Output the (x, y) coordinate of the center of the cell containing the given text.  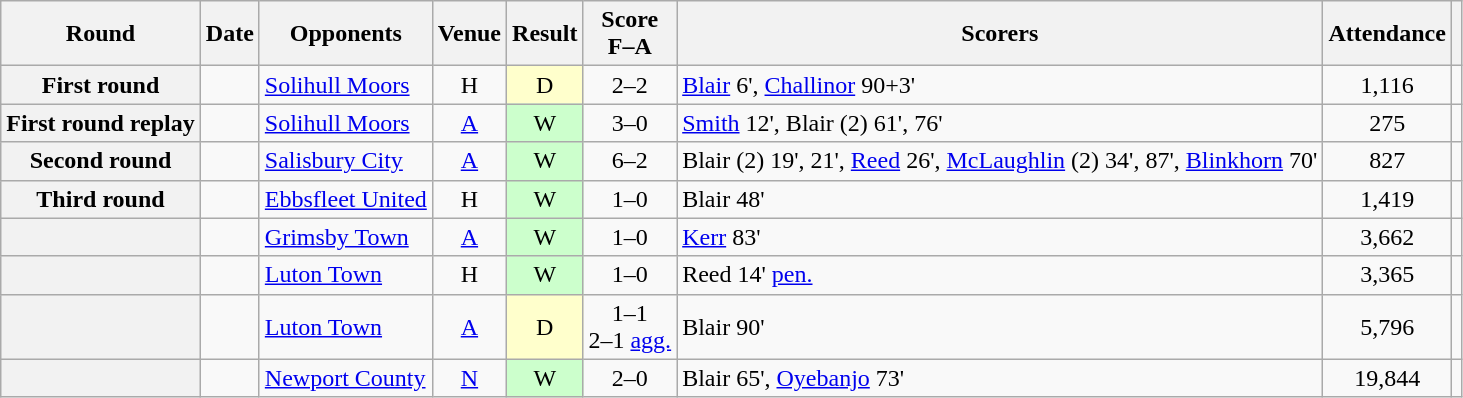
Blair 6', Challinor 90+3' (1000, 85)
Newport County (346, 378)
Blair 90' (1000, 326)
3,365 (1387, 275)
Attendance (1387, 34)
2–0 (630, 378)
Round (101, 34)
Blair 65', Oyebanjo 73' (1000, 378)
Second round (101, 161)
Salisbury City (346, 161)
Blair (2) 19', 21', Reed 26', McLaughlin (2) 34', 87', Blinkhorn 70' (1000, 161)
Kerr 83' (1000, 237)
Result (545, 34)
Reed 14' pen. (1000, 275)
5,796 (1387, 326)
827 (1387, 161)
1–12–1 agg. (630, 326)
3–0 (630, 123)
Date (230, 34)
Third round (101, 199)
275 (1387, 123)
Ebbsfleet United (346, 199)
First round replay (101, 123)
First round (101, 85)
N (469, 378)
Scorers (1000, 34)
Opponents (346, 34)
Venue (469, 34)
Grimsby Town (346, 237)
1,419 (1387, 199)
2–2 (630, 85)
Smith 12', Blair (2) 61', 76' (1000, 123)
3,662 (1387, 237)
ScoreF–A (630, 34)
1,116 (1387, 85)
Blair 48' (1000, 199)
6–2 (630, 161)
19,844 (1387, 378)
